Find where the given text appears and provide that cell's center as (X, Y) coordinate. 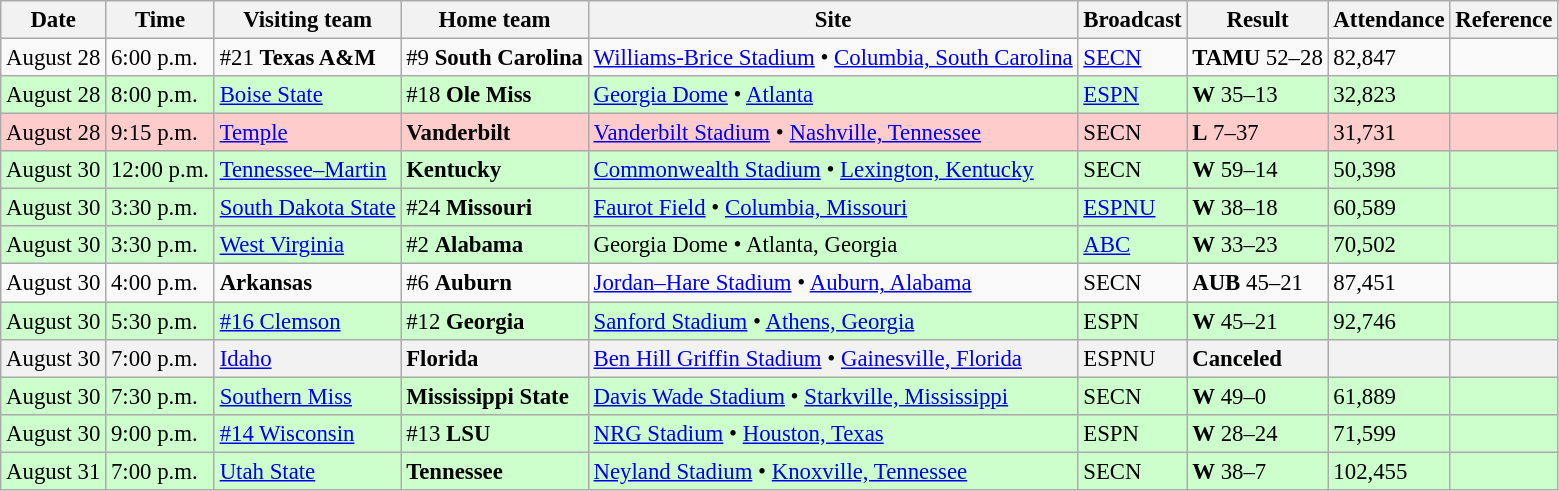
Faurot Field • Columbia, Missouri (833, 208)
#13 LSU (494, 433)
Date (54, 20)
Arkansas (307, 283)
Sanford Stadium • Athens, Georgia (833, 321)
South Dakota State (307, 208)
4:00 p.m. (160, 283)
Florida (494, 358)
82,847 (1389, 58)
Broadcast (1132, 20)
Visiting team (307, 20)
#16 Clemson (307, 321)
70,502 (1389, 245)
West Virginia (307, 245)
W 59–14 (1258, 170)
12:00 p.m. (160, 170)
W 38–18 (1258, 208)
Site (833, 20)
Vanderbilt (494, 133)
August 31 (54, 471)
31,731 (1389, 133)
Ben Hill Griffin Stadium • Gainesville, Florida (833, 358)
9:00 p.m. (160, 433)
Canceled (1258, 358)
#18 Ole Miss (494, 95)
W 38–7 (1258, 471)
Jordan–Hare Stadium • Auburn, Alabama (833, 283)
50,398 (1389, 170)
Utah State (307, 471)
#6 Auburn (494, 283)
Commonwealth Stadium • Lexington, Kentucky (833, 170)
87,451 (1389, 283)
8:00 p.m. (160, 95)
Temple (307, 133)
#24 Missouri (494, 208)
#21 Texas A&M (307, 58)
Georgia Dome • Atlanta, Georgia (833, 245)
7:30 p.m. (160, 396)
NRG Stadium • Houston, Texas (833, 433)
W 33–23 (1258, 245)
Vanderbilt Stadium • Nashville, Tennessee (833, 133)
#14 Wisconsin (307, 433)
Neyland Stadium • Knoxville, Tennessee (833, 471)
71,599 (1389, 433)
Reference (1504, 20)
Tennessee (494, 471)
Davis Wade Stadium • Starkville, Mississippi (833, 396)
#2 Alabama (494, 245)
L 7–37 (1258, 133)
Time (160, 20)
W 28–24 (1258, 433)
W 45–21 (1258, 321)
W 49–0 (1258, 396)
Idaho (307, 358)
6:00 p.m. (160, 58)
Boise State (307, 95)
ABC (1132, 245)
92,746 (1389, 321)
Tennessee–Martin (307, 170)
60,589 (1389, 208)
AUB 45–21 (1258, 283)
TAMU 52–28 (1258, 58)
9:15 p.m. (160, 133)
61,889 (1389, 396)
Mississippi State (494, 396)
Williams-Brice Stadium • Columbia, South Carolina (833, 58)
#9 South Carolina (494, 58)
#12 Georgia (494, 321)
Home team (494, 20)
102,455 (1389, 471)
Georgia Dome • Atlanta (833, 95)
Result (1258, 20)
Kentucky (494, 170)
5:30 p.m. (160, 321)
Southern Miss (307, 396)
W 35–13 (1258, 95)
32,823 (1389, 95)
Attendance (1389, 20)
